Capture the cell that displays the provided text and extract its [x, y] central coordinate. 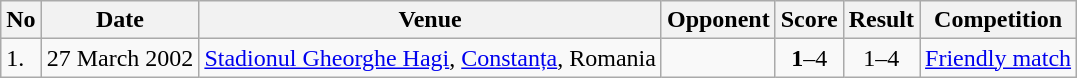
Score [809, 20]
Opponent [718, 20]
No [21, 20]
Date [120, 20]
27 March 2002 [120, 58]
1. [21, 58]
Result [881, 20]
Friendly match [998, 58]
Stadionul Gheorghe Hagi, Constanța, Romania [430, 58]
Venue [430, 20]
Competition [998, 20]
